Capture the cell that displays the provided text and extract its [x, y] central coordinate. 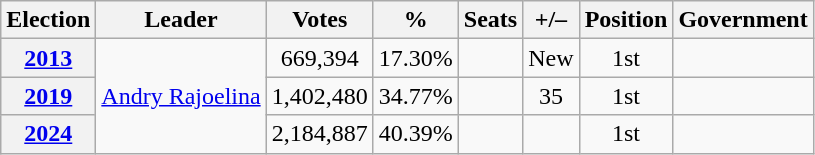
40.39% [416, 134]
2,184,887 [320, 134]
+/– [551, 20]
669,394 [320, 58]
17.30% [416, 58]
2019 [48, 96]
35 [551, 96]
2013 [48, 58]
Government [743, 20]
Position [626, 20]
Andry Rajoelina [181, 96]
% [416, 20]
Leader [181, 20]
34.77% [416, 96]
1,402,480 [320, 96]
Seats [490, 20]
2024 [48, 134]
New [551, 58]
Votes [320, 20]
Election [48, 20]
